Return [x, y] of the center of cell containing provided text 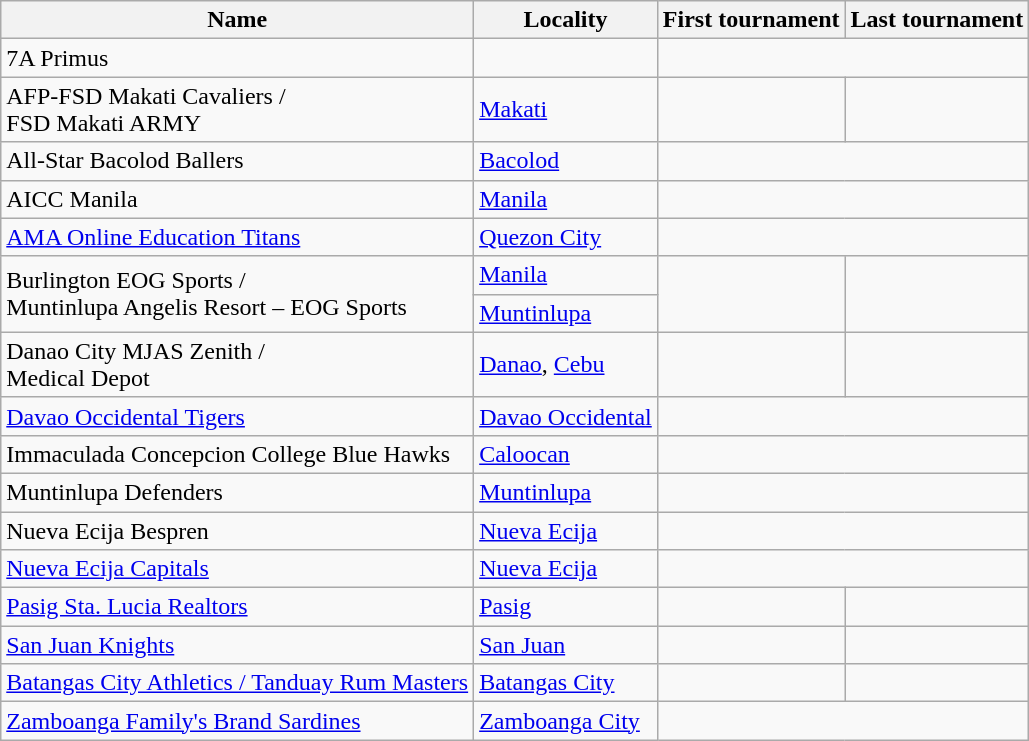
Batangas City [566, 683]
Davao Occidental Tigers [238, 416]
7A Primus [238, 58]
Caloocan [566, 454]
Davao Occidental [566, 416]
Zamboanga Family's Brand Sardines [238, 721]
AFP-FSD Makati Cavaliers / FSD Makati ARMY [238, 110]
San Juan [566, 645]
Danao, Cebu [566, 364]
Immaculada Concepcion College Blue Hawks [238, 454]
Quezon City [566, 237]
Locality [566, 20]
Danao City MJAS Zenith / Medical Depot [238, 364]
Pasig [566, 607]
San Juan Knights [238, 645]
All-Star Bacolod Ballers [238, 161]
Last tournament [937, 20]
Burlington EOG Sports /Muntinlupa Angelis Resort – EOG Sports [238, 294]
Bacolod [566, 161]
Name [238, 20]
Muntinlupa Defenders [238, 492]
First tournament [751, 20]
AICC Manila [238, 199]
Nueva Ecija Bespren [238, 531]
Batangas City Athletics / Tanduay Rum Masters [238, 683]
Nueva Ecija Capitals [238, 569]
Pasig Sta. Lucia Realtors [238, 607]
AMA Online Education Titans [238, 237]
Zamboanga City [566, 721]
Makati [566, 110]
